Extract the (x, y) coordinate from the center of the cell holding the provided text.  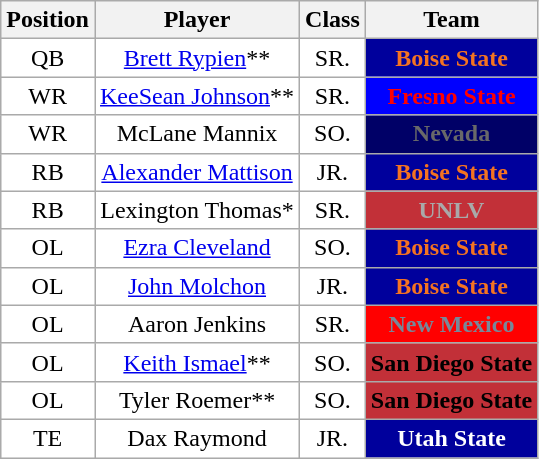
Nevada (451, 134)
Ezra Cleveland (196, 248)
KeeSean Johnson** (196, 96)
Fresno State (451, 96)
Class (333, 20)
Dax Raymond (196, 438)
Player (196, 20)
Tyler Roemer** (196, 400)
Alexander Mattison (196, 172)
TE (48, 438)
QB (48, 58)
Team (451, 20)
Brett Rypien** (196, 58)
New Mexico (451, 324)
Keith Ismael** (196, 362)
Aaron Jenkins (196, 324)
McLane Mannix (196, 134)
John Molchon (196, 286)
UNLV (451, 210)
Utah State (451, 438)
Position (48, 20)
Lexington Thomas* (196, 210)
